Locate the cell with the specified text and output its [X, Y] center coordinate. 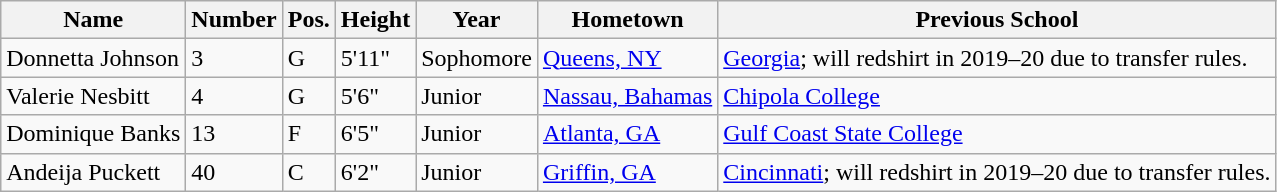
Pos. [308, 20]
40 [234, 172]
3 [234, 58]
Valerie Nesbitt [94, 96]
6'5" [375, 134]
Georgia; will redshirt in 2019–20 due to transfer rules. [997, 58]
Cincinnati; will redshirt in 2019–20 due to transfer rules. [997, 172]
Height [375, 20]
Nassau, Bahamas [627, 96]
Queens, NY [627, 58]
4 [234, 96]
Hometown [627, 20]
F [308, 134]
Donnetta Johnson [94, 58]
Chipola College [997, 96]
5'11" [375, 58]
Dominique Banks [94, 134]
Number [234, 20]
Previous School [997, 20]
Andeija Puckett [94, 172]
Atlanta, GA [627, 134]
Gulf Coast State College [997, 134]
Sophomore [477, 58]
Name [94, 20]
13 [234, 134]
C [308, 172]
Year [477, 20]
Griffin, GA [627, 172]
6'2" [375, 172]
5'6" [375, 96]
